Determine the (x, y) coordinate at the center of the cell enclosing the given text.  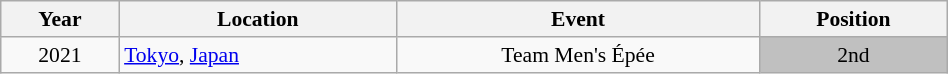
Event (578, 19)
Year (60, 19)
Location (258, 19)
Team Men's Épée (578, 55)
Position (854, 19)
2021 (60, 55)
2nd (854, 55)
Tokyo, Japan (258, 55)
